Search for the cell housing the specified text and yield its (x, y) center coordinate. 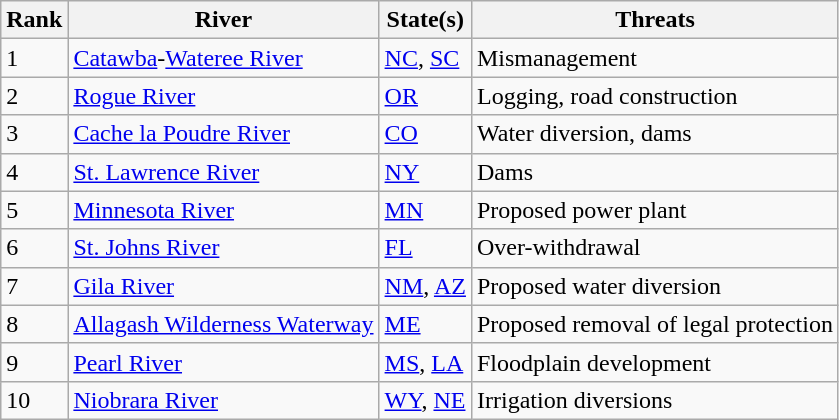
Over-withdrawal (654, 248)
2 (34, 96)
Catawba-Wateree River (224, 58)
7 (34, 286)
NY (425, 172)
Mismanagement (654, 58)
4 (34, 172)
NC, SC (425, 58)
Rank (34, 20)
Gila River (224, 286)
Minnesota River (224, 210)
Allagash Wilderness Waterway (224, 324)
WY, NE (425, 400)
Proposed water diversion (654, 286)
9 (34, 362)
OR (425, 96)
3 (34, 134)
10 (34, 400)
St. Johns River (224, 248)
5 (34, 210)
Cache la Poudre River (224, 134)
Threats (654, 20)
MN (425, 210)
Logging, road construction (654, 96)
Irrigation diversions (654, 400)
CO (425, 134)
Floodplain development (654, 362)
Niobrara River (224, 400)
NM, AZ (425, 286)
Proposed power plant (654, 210)
FL (425, 248)
Rogue River (224, 96)
River (224, 20)
6 (34, 248)
Dams (654, 172)
8 (34, 324)
St. Lawrence River (224, 172)
1 (34, 58)
ME (425, 324)
Proposed removal of legal protection (654, 324)
MS, LA (425, 362)
Water diversion, dams (654, 134)
State(s) (425, 20)
Pearl River (224, 362)
